Return the (x, y) coordinate for the center point of the cell that contains the specified text.  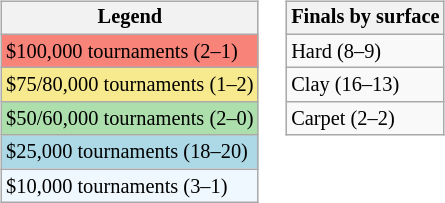
Legend (130, 18)
$10,000 tournaments (3–1) (130, 186)
Finals by surface (365, 18)
$50/60,000 tournaments (2–0) (130, 119)
Clay (16–13) (365, 85)
Hard (8–9) (365, 51)
$25,000 tournaments (18–20) (130, 152)
Carpet (2–2) (365, 119)
$75/80,000 tournaments (1–2) (130, 85)
$100,000 tournaments (2–1) (130, 51)
